Return (x, y) of the center of cell containing provided text 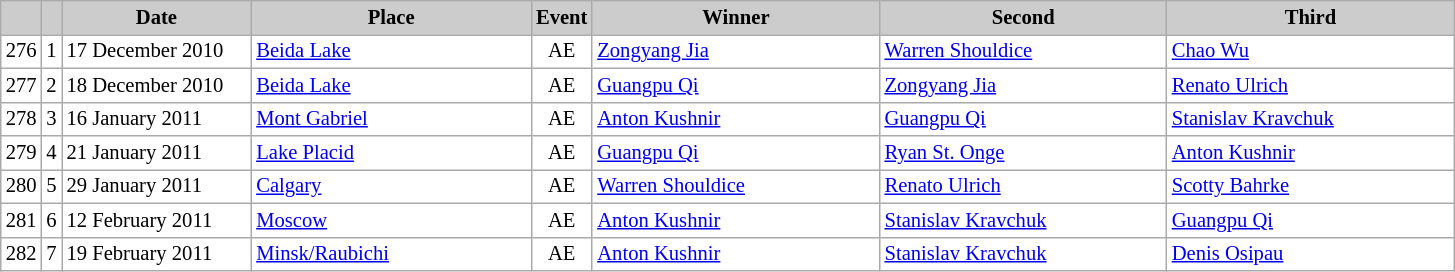
Winner (736, 17)
Lake Placid (391, 153)
Chao Wu (1310, 51)
2 (51, 85)
6 (51, 220)
Scotty Bahrke (1310, 186)
Third (1310, 17)
278 (22, 119)
Calgary (391, 186)
7 (51, 254)
1 (51, 51)
21 January 2011 (157, 153)
281 (22, 220)
280 (22, 186)
Ryan St. Onge (1024, 153)
4 (51, 153)
19 February 2011 (157, 254)
29 January 2011 (157, 186)
276 (22, 51)
Moscow (391, 220)
Mont Gabriel (391, 119)
279 (22, 153)
18 December 2010 (157, 85)
5 (51, 186)
Place (391, 17)
12 February 2011 (157, 220)
Event (562, 17)
17 December 2010 (157, 51)
Denis Osipau (1310, 254)
277 (22, 85)
3 (51, 119)
Minsk/Raubichi (391, 254)
Date (157, 17)
282 (22, 254)
16 January 2011 (157, 119)
Second (1024, 17)
